Return the (x, y) coordinate for the center point of the cell that contains the specified text.  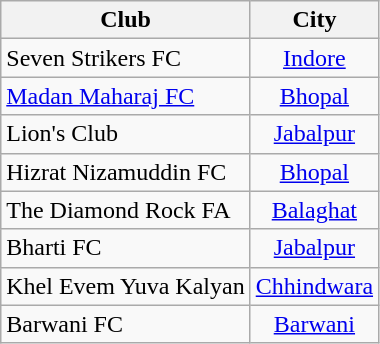
Club (126, 20)
Chhindwara (314, 286)
Madan Maharaj FC (126, 96)
Bharti FC (126, 248)
Seven Strikers FC (126, 58)
Lion's Club (126, 134)
Balaghat (314, 210)
Hizrat Nizamuddin FC (126, 172)
The Diamond Rock FA (126, 210)
Indore (314, 58)
City (314, 20)
Khel Evem Yuva Kalyan (126, 286)
Barwani (314, 324)
Barwani FC (126, 324)
